Determine the (x, y) coordinate at the center of the cell enclosing the given text.  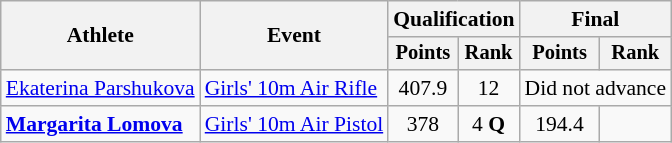
4 Q (489, 124)
12 (489, 88)
Athlete (100, 36)
Ekaterina Parshukova (100, 88)
Final (596, 19)
Event (294, 36)
Girls' 10m Air Rifle (294, 88)
Qualification (454, 19)
194.4 (560, 124)
378 (422, 124)
407.9 (422, 88)
Girls' 10m Air Pistol (294, 124)
Did not advance (596, 88)
Margarita Lomova (100, 124)
